Search for the cell housing the specified text and yield its (x, y) center coordinate. 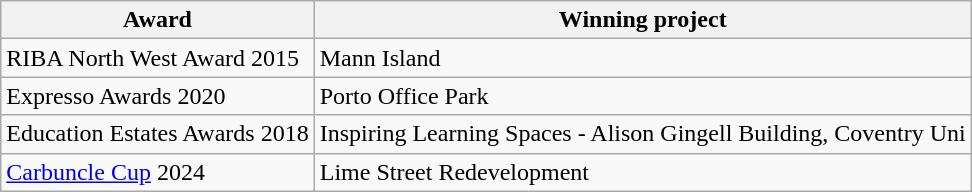
Expresso Awards 2020 (158, 96)
Carbuncle Cup 2024 (158, 172)
Winning project (642, 20)
RIBA North West Award 2015 (158, 58)
Lime Street Redevelopment (642, 172)
Mann Island (642, 58)
Inspiring Learning Spaces - Alison Gingell Building, Coventry Uni (642, 134)
Award (158, 20)
Porto Office Park (642, 96)
Education Estates Awards 2018 (158, 134)
